Locate the cell with the specified text and output its (x, y) center coordinate. 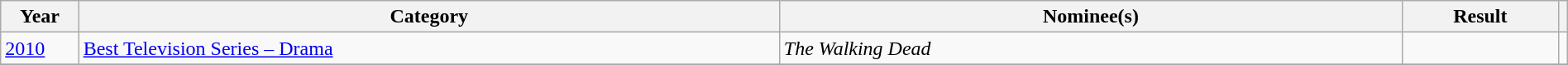
Best Television Series – Drama (428, 48)
Result (1480, 17)
The Walking Dead (1090, 48)
Year (40, 17)
Category (428, 17)
2010 (40, 48)
Nominee(s) (1090, 17)
